Detect which cell encompasses the target text, then output its (x, y) center coordinate. 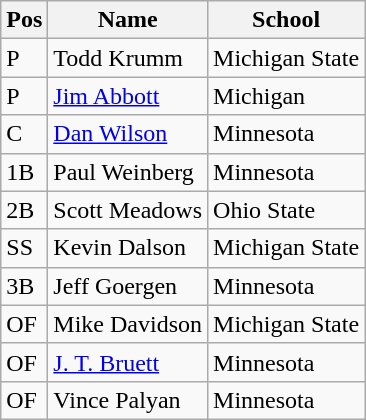
J. T. Bruett (128, 362)
Name (128, 20)
Todd Krumm (128, 58)
Paul Weinberg (128, 172)
Vince Palyan (128, 400)
Ohio State (286, 210)
School (286, 20)
Kevin Dalson (128, 248)
Scott Meadows (128, 210)
SS (24, 248)
2B (24, 210)
Pos (24, 20)
3B (24, 286)
C (24, 134)
Jeff Goergen (128, 286)
Dan Wilson (128, 134)
Jim Abbott (128, 96)
1B (24, 172)
Michigan (286, 96)
Mike Davidson (128, 324)
